Return the (X, Y) coordinate for the center point of the cell that contains the specified text.  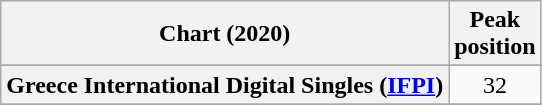
Peak position (495, 34)
Greece International Digital Singles (IFPI) (225, 85)
32 (495, 85)
Chart (2020) (225, 34)
